Return the [X, Y] coordinate for the center point of the cell that contains the specified text.  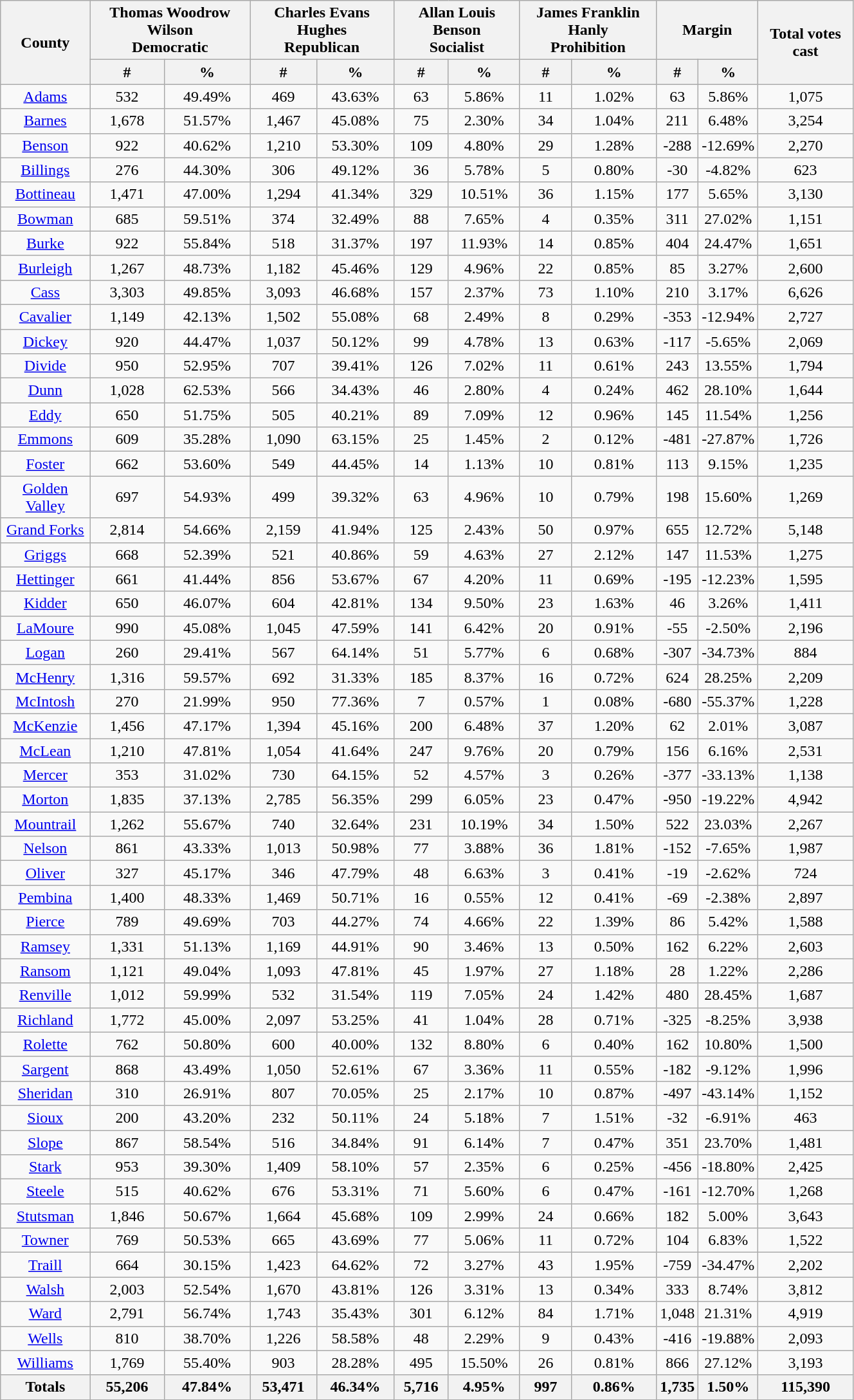
-307 [678, 652]
1.71% [614, 1314]
Grand Forks [45, 530]
7.02% [484, 366]
-12.69% [728, 145]
21.31% [728, 1314]
866 [678, 1363]
247 [421, 751]
-12.23% [728, 579]
2,531 [806, 751]
50.71% [355, 898]
141 [421, 628]
276 [127, 170]
50.67% [207, 1216]
71 [421, 1192]
-4.82% [728, 170]
2,209 [806, 677]
327 [127, 873]
2.80% [484, 391]
55.67% [207, 824]
-161 [678, 1192]
6.16% [728, 751]
730 [284, 775]
Foster [45, 464]
4.95% [484, 1387]
Cass [45, 292]
Golden Valley [45, 497]
1,152 [806, 1093]
1,262 [127, 824]
41 [421, 1020]
515 [127, 1192]
1,794 [806, 366]
351 [678, 1142]
39.30% [207, 1167]
1 [545, 701]
566 [284, 391]
51.75% [207, 415]
-2.62% [728, 873]
1,331 [127, 946]
856 [284, 579]
49.69% [207, 922]
43.20% [207, 1118]
46.34% [355, 1387]
2.35% [484, 1167]
2,814 [127, 530]
45 [421, 971]
5.65% [728, 194]
0.08% [614, 701]
63.15% [355, 439]
47.84% [207, 1387]
306 [284, 170]
52.39% [207, 555]
4,919 [806, 1314]
1,149 [127, 317]
198 [678, 497]
Stutsman [45, 1216]
518 [284, 243]
2.17% [484, 1093]
40.21% [355, 415]
-19 [678, 873]
47.79% [355, 873]
3,938 [806, 1020]
990 [127, 628]
664 [127, 1265]
329 [421, 194]
-34.73% [728, 652]
6.12% [484, 1314]
3,130 [806, 194]
Burke [45, 243]
Wells [45, 1338]
10.19% [484, 824]
4.80% [484, 145]
3.36% [484, 1069]
1.42% [614, 995]
51.13% [207, 946]
64.15% [355, 775]
1.39% [614, 922]
2,425 [806, 1167]
2,069 [806, 342]
Emmons [45, 439]
10.80% [728, 1044]
-456 [678, 1167]
-19.88% [728, 1338]
40.00% [355, 1044]
4.20% [484, 579]
37 [545, 726]
0.61% [614, 366]
2.43% [484, 530]
-55 [678, 628]
Dickey [45, 342]
McKenzie [45, 726]
-19.22% [728, 800]
604 [284, 603]
-5.65% [728, 342]
Ransom [45, 971]
Billings [45, 170]
28.25% [728, 677]
Margin [707, 30]
Burleigh [45, 268]
0.50% [614, 946]
23.70% [728, 1142]
1,275 [806, 555]
-182 [678, 1069]
1,028 [127, 391]
1.02% [614, 97]
Ramsey [45, 946]
623 [806, 170]
953 [127, 1167]
789 [127, 922]
685 [127, 219]
655 [678, 530]
2.30% [484, 121]
0.43% [614, 1338]
3.17% [728, 292]
1,037 [284, 342]
Rolette [45, 1044]
1.10% [614, 292]
5.42% [728, 922]
28.10% [728, 391]
31.54% [355, 995]
404 [678, 243]
-55.37% [728, 701]
53.31% [355, 1192]
0.68% [614, 652]
7.65% [484, 219]
2.12% [614, 555]
1,423 [284, 1265]
8.80% [484, 1044]
516 [284, 1142]
5.77% [484, 652]
44.45% [355, 464]
-2.38% [728, 898]
-950 [678, 800]
3,193 [806, 1363]
333 [678, 1289]
52 [421, 775]
89 [421, 415]
45.00% [207, 1020]
3,643 [806, 1216]
58.54% [207, 1142]
624 [678, 677]
51 [421, 652]
Total votes cast [806, 42]
43.49% [207, 1069]
86 [678, 922]
661 [127, 579]
Kidder [45, 603]
4,942 [806, 800]
Walsh [45, 1289]
505 [284, 415]
1,987 [806, 849]
156 [678, 751]
2,791 [127, 1314]
724 [806, 873]
Thomas Woodrow WilsonDemocratic [170, 30]
346 [284, 873]
-117 [678, 342]
1,467 [284, 121]
1,678 [127, 121]
68 [421, 317]
5 [545, 170]
52.54% [207, 1289]
30.15% [207, 1265]
-32 [678, 1118]
4.57% [484, 775]
697 [127, 497]
1.22% [728, 971]
-416 [678, 1338]
1.18% [614, 971]
47.59% [355, 628]
McLean [45, 751]
3.46% [484, 946]
84 [545, 1314]
Totals [45, 1387]
0.91% [614, 628]
34.43% [355, 391]
9 [545, 1338]
2,727 [806, 317]
12.72% [728, 530]
-6.91% [728, 1118]
Morton [45, 800]
-195 [678, 579]
34.84% [355, 1142]
0.40% [614, 1044]
1,644 [806, 391]
5.00% [728, 1216]
29.41% [207, 652]
15.50% [484, 1363]
522 [678, 824]
132 [421, 1044]
McIntosh [45, 701]
-27.87% [728, 439]
49.49% [207, 97]
Benson [45, 145]
0.26% [614, 775]
0.97% [614, 530]
1,411 [806, 603]
58.10% [355, 1167]
762 [127, 1044]
55.08% [355, 317]
182 [678, 1216]
1,502 [284, 317]
353 [127, 775]
27.12% [728, 1363]
8 [545, 317]
1,267 [127, 268]
260 [127, 652]
521 [284, 555]
1,687 [806, 995]
2.49% [484, 317]
861 [127, 849]
-325 [678, 1020]
311 [678, 219]
4.66% [484, 922]
1,121 [127, 971]
44.27% [355, 922]
177 [678, 194]
23.03% [728, 824]
1,996 [806, 1069]
42.13% [207, 317]
-12.70% [728, 1192]
Pembina [45, 898]
29 [545, 145]
1,316 [127, 677]
43.63% [355, 97]
47.17% [207, 726]
88 [421, 219]
74 [421, 922]
50.80% [207, 1044]
53.60% [207, 464]
1,522 [806, 1240]
Charles Evans HughesRepublican [322, 30]
6,626 [806, 292]
58.58% [355, 1338]
920 [127, 342]
26.91% [207, 1093]
115,390 [806, 1387]
53.30% [355, 145]
15.60% [728, 497]
1,735 [678, 1387]
374 [284, 219]
Eddy [45, 415]
299 [421, 800]
11.93% [484, 243]
50.98% [355, 849]
1,471 [127, 194]
85 [678, 268]
Ward [45, 1314]
35.43% [355, 1314]
5.06% [484, 1240]
-12.94% [728, 317]
2,196 [806, 628]
2,097 [284, 1020]
62.53% [207, 391]
1,235 [806, 464]
5.60% [484, 1192]
57 [421, 1167]
1,400 [127, 898]
Oliver [45, 873]
50.11% [355, 1118]
0.24% [614, 391]
51.57% [207, 121]
480 [678, 995]
45.68% [355, 1216]
77.36% [355, 701]
769 [127, 1240]
1,588 [806, 922]
42.81% [355, 603]
1.95% [614, 1265]
-481 [678, 439]
59.51% [207, 219]
56.74% [207, 1314]
41.64% [355, 751]
Steele [45, 1192]
113 [678, 464]
703 [284, 922]
129 [421, 268]
3,303 [127, 292]
James Franklin HanlyProhibition [588, 30]
740 [284, 824]
27.02% [728, 219]
-30 [678, 170]
64.62% [355, 1265]
2.37% [484, 292]
48.33% [207, 898]
4.63% [484, 555]
-33.13% [728, 775]
Williams [45, 1363]
1.15% [614, 194]
0.34% [614, 1289]
41.94% [355, 530]
1,294 [284, 194]
5,716 [421, 1387]
90 [421, 946]
2,003 [127, 1289]
0.63% [614, 342]
49.85% [207, 292]
3.31% [484, 1289]
807 [284, 1093]
5.78% [484, 170]
3,087 [806, 726]
-152 [678, 849]
665 [284, 1240]
54.93% [207, 497]
104 [678, 1240]
185 [421, 677]
134 [421, 603]
463 [806, 1118]
32.64% [355, 824]
0.86% [614, 1387]
197 [421, 243]
2,159 [284, 530]
-353 [678, 317]
1,835 [127, 800]
270 [127, 701]
39.32% [355, 497]
Logan [45, 652]
50.53% [207, 1240]
Sioux [45, 1118]
44.47% [207, 342]
-34.47% [728, 1265]
-377 [678, 775]
1,651 [806, 243]
2,897 [806, 898]
County [45, 42]
1,093 [284, 971]
53.67% [355, 579]
Bottineau [45, 194]
-2.50% [728, 628]
1,045 [284, 628]
1,846 [127, 1216]
1.97% [484, 971]
35.28% [207, 439]
310 [127, 1093]
1,726 [806, 439]
1,268 [806, 1192]
6.42% [484, 628]
211 [678, 121]
56.35% [355, 800]
0.29% [614, 317]
5,148 [806, 530]
1,012 [127, 995]
1,075 [806, 97]
6.22% [728, 946]
38.70% [207, 1338]
884 [806, 652]
1,182 [284, 268]
55.84% [207, 243]
125 [421, 530]
1,456 [127, 726]
55,206 [127, 1387]
Traill [45, 1265]
1.63% [614, 603]
0.80% [614, 170]
52.95% [207, 366]
Barnes [45, 121]
39.41% [355, 366]
99 [421, 342]
91 [421, 1142]
0.12% [614, 439]
3,093 [284, 292]
10.51% [484, 194]
7.05% [484, 995]
50.12% [355, 342]
0.69% [614, 579]
1,054 [284, 751]
1.81% [614, 849]
2,286 [806, 971]
1,394 [284, 726]
-69 [678, 898]
48.73% [207, 268]
662 [127, 464]
53.25% [355, 1020]
46.07% [207, 603]
54.66% [207, 530]
45.46% [355, 268]
55.40% [207, 1363]
1,226 [284, 1338]
3,254 [806, 121]
-497 [678, 1093]
75 [421, 121]
Dunn [45, 391]
145 [678, 415]
6.83% [728, 1240]
43.81% [355, 1289]
903 [284, 1363]
1,048 [678, 1314]
11.54% [728, 415]
Mercer [45, 775]
31.02% [207, 775]
1,595 [806, 579]
1,050 [284, 1069]
41.34% [355, 194]
2,093 [806, 1338]
499 [284, 497]
43.69% [355, 1240]
53,471 [284, 1387]
0.66% [614, 1216]
867 [127, 1142]
Towner [45, 1240]
600 [284, 1044]
Pierce [45, 922]
2 [545, 439]
49.12% [355, 170]
2,603 [806, 946]
Stark [45, 1167]
0.35% [614, 219]
609 [127, 439]
59 [421, 555]
3.88% [484, 849]
707 [284, 366]
49.04% [207, 971]
43.33% [207, 849]
59.57% [207, 677]
44.91% [355, 946]
692 [284, 677]
Sargent [45, 1069]
9.15% [728, 464]
810 [127, 1338]
2,785 [284, 800]
1,409 [284, 1167]
668 [127, 555]
6.05% [484, 800]
1,743 [284, 1314]
1,138 [806, 775]
549 [284, 464]
1,500 [806, 1044]
1,670 [284, 1289]
1,169 [284, 946]
1,269 [806, 497]
157 [421, 292]
28.45% [728, 995]
45.16% [355, 726]
Mountrail [45, 824]
45.17% [207, 873]
24.47% [728, 243]
46.68% [355, 292]
3.26% [728, 603]
9.76% [484, 751]
567 [284, 652]
231 [421, 824]
Richland [45, 1020]
1.28% [614, 145]
McHenry [45, 677]
LaMoure [45, 628]
462 [678, 391]
64.14% [355, 652]
Bowman [45, 219]
4.78% [484, 342]
1,228 [806, 701]
1,256 [806, 415]
13.55% [728, 366]
Renville [45, 995]
-759 [678, 1265]
Griggs [45, 555]
21.99% [207, 701]
50 [545, 530]
1,481 [806, 1142]
Nelson [45, 849]
52.61% [355, 1069]
Allan Louis BensonSocialist [457, 30]
1,664 [284, 1216]
469 [284, 97]
495 [421, 1363]
-9.12% [728, 1069]
676 [284, 1192]
-18.80% [728, 1167]
8.74% [728, 1289]
2,600 [806, 268]
210 [678, 292]
72 [421, 1265]
1,090 [284, 439]
Slope [45, 1142]
119 [421, 995]
0.87% [614, 1093]
1,772 [127, 1020]
1.45% [484, 439]
1.13% [484, 464]
62 [678, 726]
301 [421, 1314]
1.51% [614, 1118]
9.50% [484, 603]
997 [545, 1387]
0.25% [614, 1167]
-7.65% [728, 849]
147 [678, 555]
Hettinger [45, 579]
47.00% [207, 194]
26 [545, 1363]
2,267 [806, 824]
3,812 [806, 1289]
43 [545, 1265]
232 [284, 1118]
-680 [678, 701]
Divide [45, 366]
73 [545, 292]
2.29% [484, 1338]
2.01% [728, 726]
0.96% [614, 415]
28.28% [355, 1363]
59.99% [207, 995]
31.33% [355, 677]
-288 [678, 145]
1,151 [806, 219]
Adams [45, 97]
70.05% [355, 1093]
7.09% [484, 415]
31.37% [355, 243]
6.14% [484, 1142]
41.44% [207, 579]
243 [678, 366]
40.86% [355, 555]
5.18% [484, 1118]
0.71% [614, 1020]
44.30% [207, 170]
1,013 [284, 849]
37.13% [207, 800]
1,769 [127, 1363]
32.49% [355, 219]
Sheridan [45, 1093]
8.37% [484, 677]
11.53% [728, 555]
0.57% [484, 701]
1,469 [284, 898]
2,270 [806, 145]
-8.25% [728, 1020]
868 [127, 1069]
2,202 [806, 1265]
2.99% [484, 1216]
6.63% [484, 873]
Cavalier [45, 317]
1.20% [614, 726]
-43.14% [728, 1093]
